Return the (x, y) coordinate for the center point of the cell that contains the specified text.  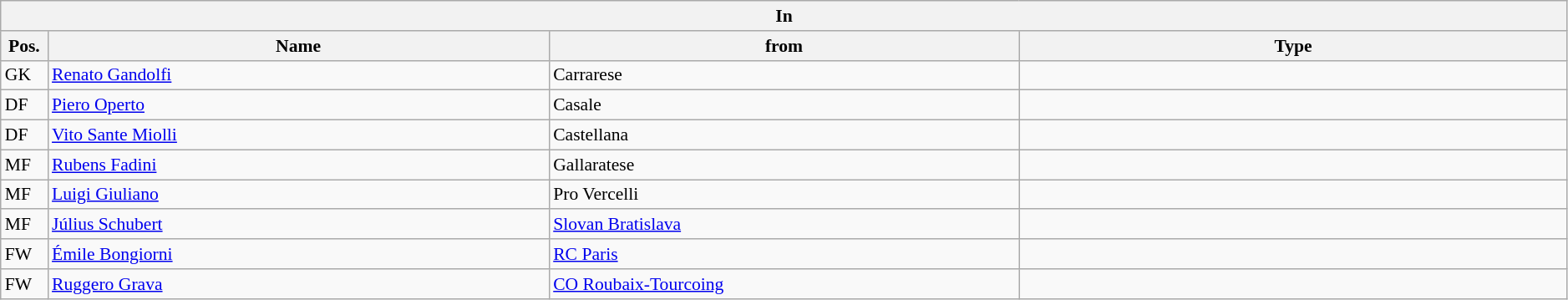
Ruggero Grava (298, 284)
Július Schubert (298, 225)
Renato Gandolfi (298, 75)
Name (298, 46)
Slovan Bratislava (784, 225)
Gallaratese (784, 165)
Luigi Giuliano (298, 195)
Carrarese (784, 75)
Castellana (784, 135)
Casale (784, 105)
Type (1293, 46)
Vito Sante Miolli (298, 135)
GK (24, 75)
Émile Bongiorni (298, 254)
Rubens Fadini (298, 165)
Pro Vercelli (784, 195)
In (784, 16)
Pos. (24, 46)
Piero Operto (298, 105)
from (784, 46)
RC Paris (784, 254)
CO Roubaix-Tourcoing (784, 284)
